Identify which cell holds the provided text, then report its [X, Y] central coordinate. 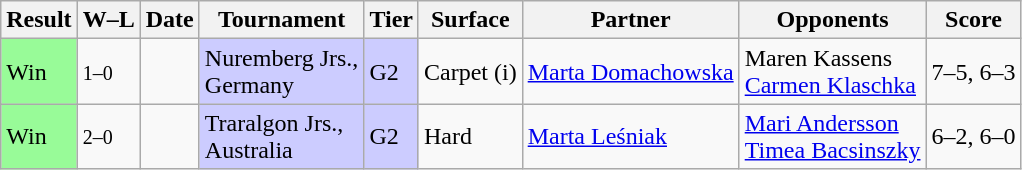
Surface [470, 20]
Score [974, 20]
Result [39, 20]
Maren Kassens Carmen Klaschka [832, 72]
Carpet (i) [470, 72]
Traralgon Jrs., Australia [282, 136]
Marta Leśniak [630, 136]
6–2, 6–0 [974, 136]
Partner [630, 20]
1–0 [108, 72]
Tier [392, 20]
2–0 [108, 136]
7–5, 6–3 [974, 72]
Hard [470, 136]
Marta Domachowska [630, 72]
W–L [108, 20]
Mari Andersson Timea Bacsinszky [832, 136]
Tournament [282, 20]
Opponents [832, 20]
Date [170, 20]
Nuremberg Jrs., Germany [282, 72]
